Identify which cell holds the provided text, then report its [X, Y] central coordinate. 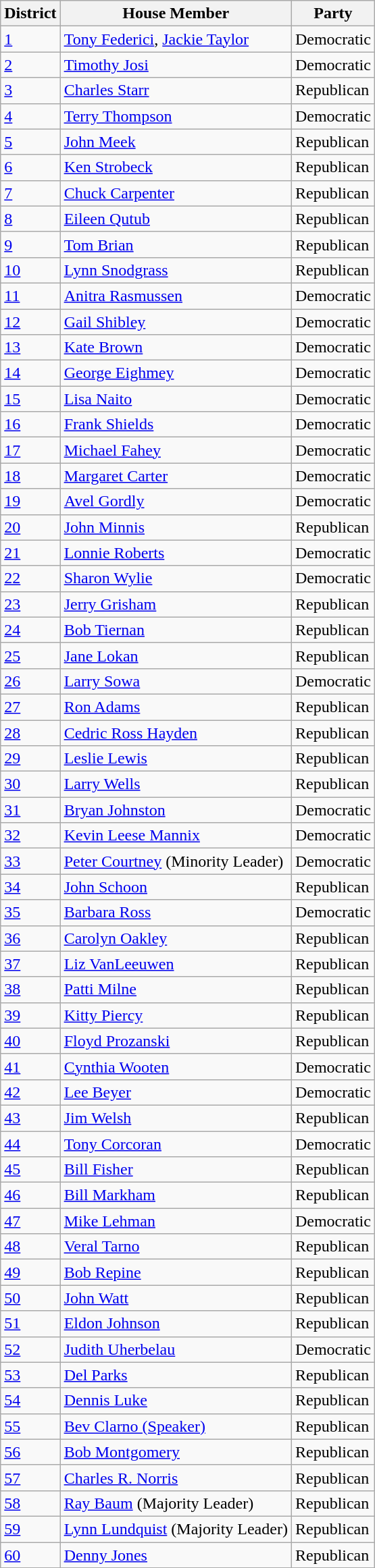
56 [30, 1452]
Chuck Carpenter [176, 193]
7 [30, 193]
2 [30, 65]
Timothy Josi [176, 65]
Kevin Leese Mannix [176, 836]
21 [30, 553]
57 [30, 1478]
Larry Sowa [176, 681]
45 [30, 1170]
3 [30, 90]
4 [30, 116]
Bob Tiernan [176, 630]
14 [30, 373]
9 [30, 244]
28 [30, 732]
37 [30, 964]
Liz VanLeeuwen [176, 964]
Leslie Lewis [176, 759]
51 [30, 1324]
Dennis Luke [176, 1401]
Barbara Ross [176, 913]
47 [30, 1221]
43 [30, 1118]
29 [30, 759]
Denny Jones [176, 1555]
Sharon Wylie [176, 578]
Lee Beyer [176, 1092]
33 [30, 861]
Tom Brian [176, 244]
Larry Wells [176, 784]
15 [30, 399]
Tony Corcoran [176, 1144]
19 [30, 502]
Lynn Lundquist (Majority Leader) [176, 1529]
16 [30, 425]
31 [30, 810]
Bryan Johnston [176, 810]
59 [30, 1529]
18 [30, 476]
Peter Courtney (Minority Leader) [176, 861]
Kitty Piercy [176, 1015]
23 [30, 604]
Ron Adams [176, 707]
54 [30, 1401]
50 [30, 1298]
John Meek [176, 142]
20 [30, 527]
34 [30, 887]
Kate Brown [176, 348]
53 [30, 1375]
Bill Markham [176, 1195]
25 [30, 655]
Patti Milne [176, 990]
27 [30, 707]
58 [30, 1503]
Ken Strobeck [176, 167]
Cedric Ross Hayden [176, 732]
52 [30, 1349]
17 [30, 450]
55 [30, 1426]
Charles R. Norris [176, 1478]
Mike Lehman [176, 1221]
11 [30, 296]
Michael Fahey [176, 450]
8 [30, 219]
Eldon Johnson [176, 1324]
Veral Tarno [176, 1247]
Margaret Carter [176, 476]
Tony Federici, Jackie Taylor [176, 39]
42 [30, 1092]
John Watt [176, 1298]
22 [30, 578]
John Minnis [176, 527]
Party [332, 13]
30 [30, 784]
Anitra Rasmussen [176, 296]
24 [30, 630]
36 [30, 938]
Cynthia Wooten [176, 1066]
44 [30, 1144]
Lynn Snodgrass [176, 270]
Frank Shields [176, 425]
Gail Shibley [176, 322]
Bill Fisher [176, 1170]
Jane Lokan [176, 655]
Jim Welsh [176, 1118]
Lisa Naito [176, 399]
49 [30, 1272]
26 [30, 681]
George Eighmey [176, 373]
Bob Montgomery [176, 1452]
12 [30, 322]
1 [30, 39]
40 [30, 1041]
Eileen Qutub [176, 219]
10 [30, 270]
6 [30, 167]
38 [30, 990]
32 [30, 836]
Bev Clarno (Speaker) [176, 1426]
Carolyn Oakley [176, 938]
39 [30, 1015]
Ray Baum (Majority Leader) [176, 1503]
46 [30, 1195]
Avel Gordly [176, 502]
House Member [176, 13]
John Schoon [176, 887]
Lonnie Roberts [176, 553]
Floyd Prozanski [176, 1041]
5 [30, 142]
Judith Uherbelau [176, 1349]
41 [30, 1066]
Del Parks [176, 1375]
35 [30, 913]
Bob Repine [176, 1272]
Charles Starr [176, 90]
Terry Thompson [176, 116]
Jerry Grisham [176, 604]
District [30, 13]
60 [30, 1555]
48 [30, 1247]
13 [30, 348]
